Capture the cell that displays the provided text and extract its [X, Y] central coordinate. 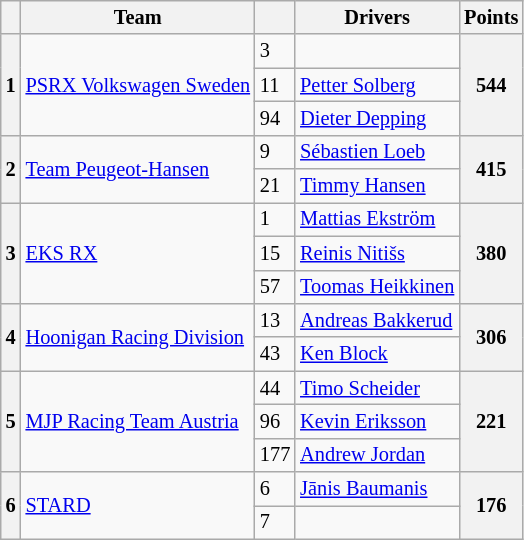
415 [491, 168]
21 [275, 186]
176 [491, 506]
57 [275, 287]
Mattias Ekström [377, 219]
Ken Block [377, 354]
2 [11, 168]
STARD [138, 506]
15 [275, 253]
380 [491, 252]
544 [491, 84]
Points [491, 17]
221 [491, 422]
44 [275, 388]
Toomas Heikkinen [377, 287]
306 [491, 336]
Petter Solberg [377, 85]
177 [275, 455]
5 [11, 422]
Timmy Hansen [377, 186]
43 [275, 354]
Reinis Nitišs [377, 253]
Team [138, 17]
Andrew Jordan [377, 455]
7 [275, 522]
4 [11, 336]
Hoonigan Racing Division [138, 336]
Timo Scheider [377, 388]
Jānis Baumanis [377, 489]
Sébastien Loeb [377, 152]
13 [275, 320]
MJP Racing Team Austria [138, 422]
PSRX Volkswagen Sweden [138, 84]
EKS RX [138, 252]
Drivers [377, 17]
Andreas Bakkerud [377, 320]
11 [275, 85]
Dieter Depping [377, 118]
96 [275, 421]
9 [275, 152]
Team Peugeot-Hansen [138, 168]
94 [275, 118]
Kevin Eriksson [377, 421]
